Pinpoint the cell where the given text exists, returning its (X, Y) midpoint coordinate. 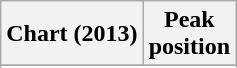
Peakposition (189, 34)
Chart (2013) (72, 34)
